Capture the cell that displays the provided text and extract its (X, Y) central coordinate. 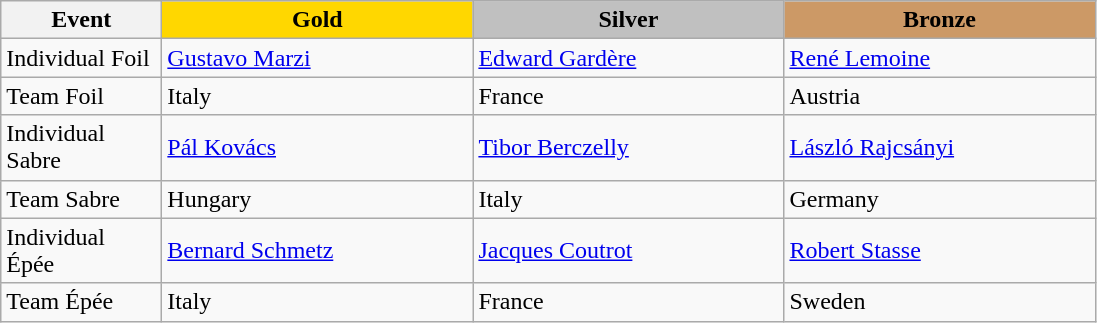
Gustavo Marzi (318, 58)
Sweden (940, 302)
László Rajcsányi (940, 148)
Tibor Berczelly (628, 148)
Silver (628, 20)
Austria (940, 96)
Individual Épée (82, 250)
Team Épée (82, 302)
Bronze (940, 20)
Bernard Schmetz (318, 250)
Jacques Coutrot (628, 250)
Team Sabre (82, 199)
Pál Kovács (318, 148)
Individual Sabre (82, 148)
René Lemoine (940, 58)
Individual Foil (82, 58)
Germany (940, 199)
Gold (318, 20)
Event (82, 20)
Edward Gardère (628, 58)
Robert Stasse (940, 250)
Team Foil (82, 96)
Hungary (318, 199)
